Extract the [x, y] coordinate from the center of the cell holding the provided text.  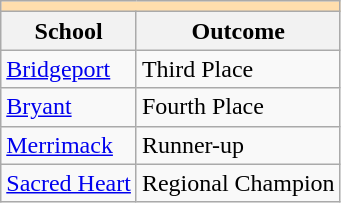
Sacred Heart [69, 183]
Merrimack [69, 145]
Bryant [69, 107]
Third Place [238, 69]
Bridgeport [69, 69]
School [69, 31]
Fourth Place [238, 107]
Regional Champion [238, 183]
Runner-up [238, 145]
Outcome [238, 31]
